Output the (x, y) coordinate of the center of the cell containing the given text.  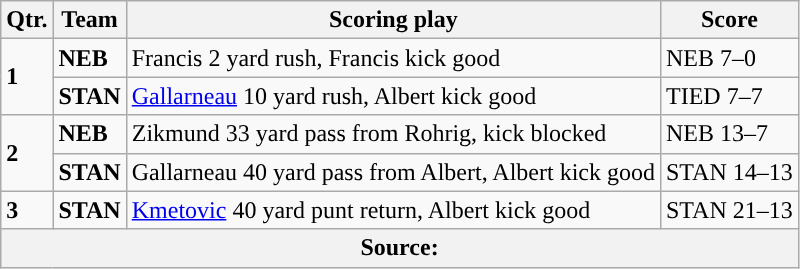
STAN 21–13 (729, 210)
Zikmund 33 yard pass from Rohrig, kick blocked (393, 134)
2 (27, 153)
Gallarneau 10 yard rush, Albert kick good (393, 96)
Scoring play (393, 20)
Score (729, 20)
Team (90, 20)
Qtr. (27, 20)
Kmetovic 40 yard punt return, Albert kick good (393, 210)
TIED 7–7 (729, 96)
3 (27, 210)
STAN 14–13 (729, 172)
NEB 7–0 (729, 58)
Source: (400, 248)
NEB 13–7 (729, 134)
Francis 2 yard rush, Francis kick good (393, 58)
Gallarneau 40 yard pass from Albert, Albert kick good (393, 172)
1 (27, 77)
